Pinpoint the cell where the given text exists, returning its [x, y] midpoint coordinate. 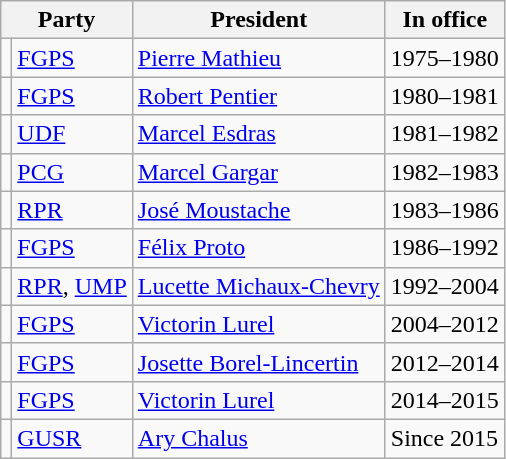
Robert Pentier [258, 96]
PCG [72, 172]
1981–1982 [444, 134]
President [258, 20]
1982–1983 [444, 172]
Marcel Esdras [258, 134]
1980–1981 [444, 96]
RPR, UMP [72, 286]
1975–1980 [444, 58]
UDF [72, 134]
Since 2015 [444, 438]
José Moustache [258, 210]
2004–2012 [444, 324]
GUSR [72, 438]
1986–1992 [444, 248]
2014–2015 [444, 400]
Josette Borel-Lincertin [258, 362]
Ary Chalus [258, 438]
Pierre Mathieu [258, 58]
Party [67, 20]
In office [444, 20]
Félix Proto [258, 248]
1992–2004 [444, 286]
2012–2014 [444, 362]
Marcel Gargar [258, 172]
1983–1986 [444, 210]
RPR [72, 210]
Lucette Michaux-Chevry [258, 286]
